Pinpoint the cell where the given text exists, returning its [X, Y] midpoint coordinate. 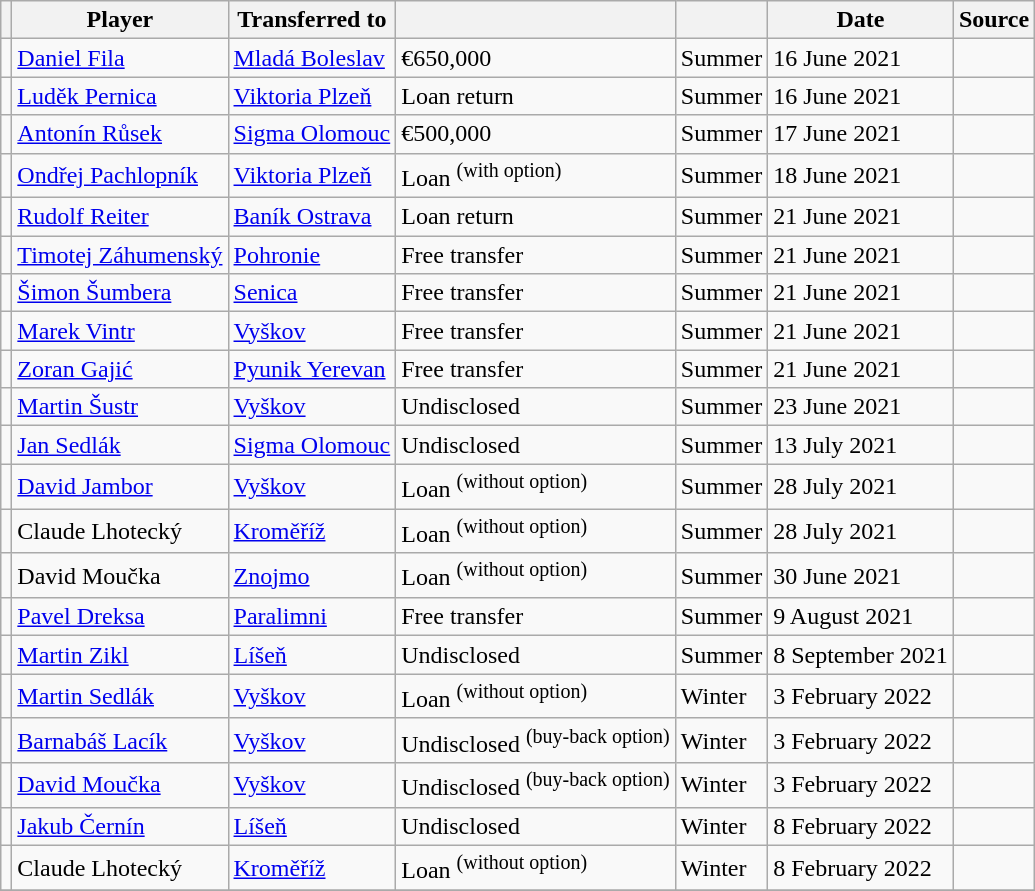
30 June 2021 [861, 576]
Antonín Růsek [120, 134]
Znojmo [312, 576]
Paralimni [312, 617]
€650,000 [536, 58]
Šimon Šumbera [120, 293]
13 July 2021 [861, 445]
Source [994, 20]
Luděk Pernica [120, 96]
8 September 2021 [861, 655]
Pavel Dreksa [120, 617]
Ondřej Pachlopník [120, 176]
Baník Ostrava [312, 217]
David Jambor [120, 486]
Jakub Černín [120, 826]
Martin Šustr [120, 407]
Player [120, 20]
Rudolf Reiter [120, 217]
9 August 2021 [861, 617]
Loan (with option) [536, 176]
Mladá Boleslav [312, 58]
€500,000 [536, 134]
Barnabáš Lacík [120, 740]
Date [861, 20]
Zoran Gajić [120, 369]
Transferred to [312, 20]
Senica [312, 293]
Pyunik Yerevan [312, 369]
Martin Zikl [120, 655]
Timotej Záhumenský [120, 255]
23 June 2021 [861, 407]
Marek Vintr [120, 331]
18 June 2021 [861, 176]
Daniel Fila [120, 58]
17 June 2021 [861, 134]
Martin Sedlák [120, 696]
Jan Sedlák [120, 445]
Pohronie [312, 255]
